Find where the given text appears and provide that cell's center as [X, Y] coordinate. 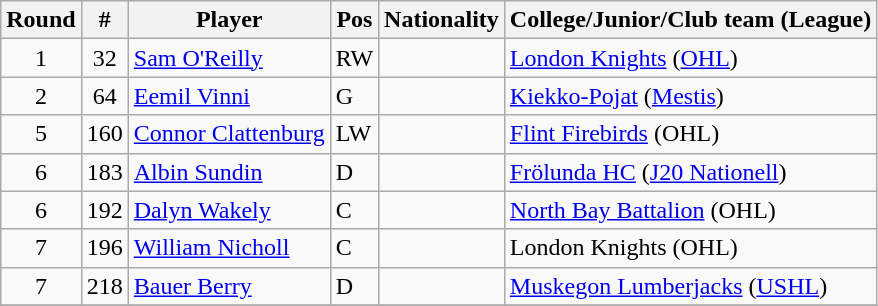
Player [229, 20]
160 [104, 134]
Kiekko-Pojat (Mestis) [690, 96]
192 [104, 210]
College/Junior/Club team (League) [690, 20]
Bauer Berry [229, 286]
183 [104, 172]
RW [354, 58]
32 [104, 58]
# [104, 20]
Flint Firebirds (OHL) [690, 134]
G [354, 96]
5 [41, 134]
Pos [354, 20]
Connor Clattenburg [229, 134]
Eemil Vinni [229, 96]
Dalyn Wakely [229, 210]
Albin Sundin [229, 172]
Round [41, 20]
North Bay Battalion (OHL) [690, 210]
196 [104, 248]
Sam O'Reilly [229, 58]
1 [41, 58]
Muskegon Lumberjacks (USHL) [690, 286]
LW [354, 134]
2 [41, 96]
Nationality [442, 20]
Frölunda HC (J20 Nationell) [690, 172]
64 [104, 96]
218 [104, 286]
William Nicholl [229, 248]
